Locate the cell with the specified text and output its [X, Y] center coordinate. 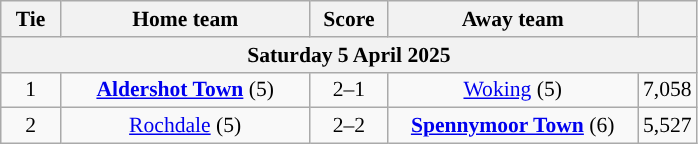
5,527 [668, 126]
1 [31, 90]
2–1 [349, 90]
Score [349, 19]
Tie [31, 19]
2–2 [349, 126]
2 [31, 126]
Rochdale (5) [185, 126]
Away team [513, 19]
7,058 [668, 90]
Spennymoor Town (6) [513, 126]
Saturday 5 April 2025 [349, 55]
Home team [185, 19]
Aldershot Town (5) [185, 90]
Woking (5) [513, 90]
